Return the (x, y) coordinate for the center point of the cell that contains the specified text.  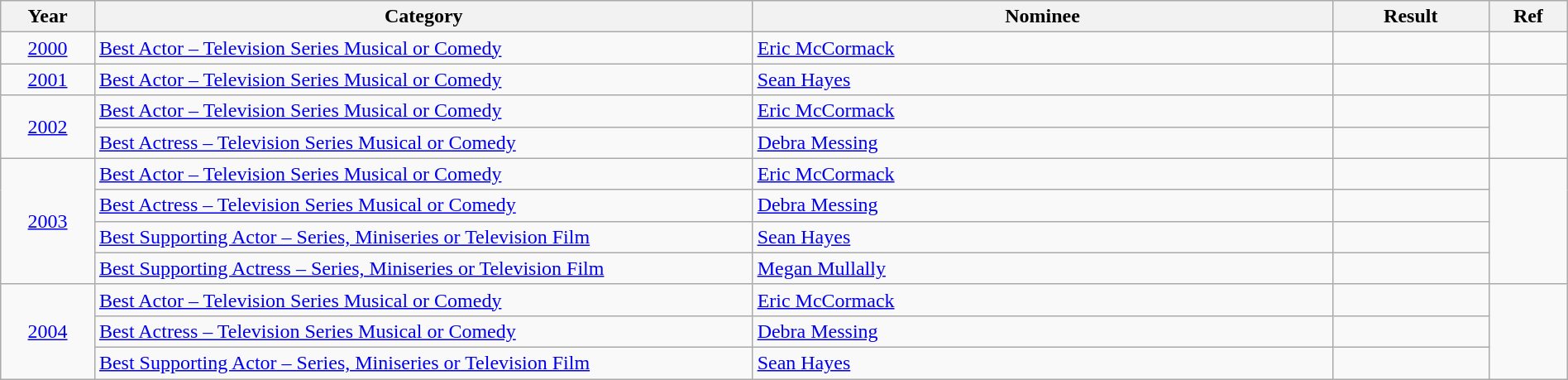
2004 (48, 331)
Year (48, 17)
2002 (48, 127)
Ref (1528, 17)
Best Supporting Actress – Series, Miniseries or Television Film (423, 268)
2003 (48, 221)
Nominee (1042, 17)
2001 (48, 79)
Result (1411, 17)
Category (423, 17)
Megan Mullally (1042, 268)
2000 (48, 48)
